Capture the cell that displays the provided text and extract its [X, Y] central coordinate. 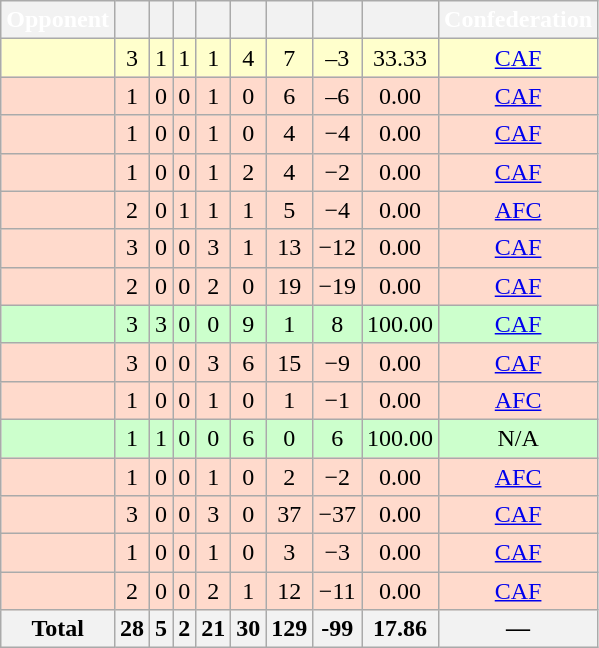
12 [290, 591]
30 [248, 629]
9 [248, 324]
33.33 [400, 58]
–6 [338, 96]
−11 [338, 591]
19 [290, 286]
–3 [338, 58]
−12 [338, 248]
8 [338, 324]
Opponent [58, 20]
Confederation [518, 20]
129 [290, 629]
7 [290, 58]
−37 [338, 515]
Total [58, 629]
17.86 [400, 629]
13 [290, 248]
28 [132, 629]
−9 [338, 362]
N/A [518, 438]
37 [290, 515]
−3 [338, 553]
21 [214, 629]
— [518, 629]
15 [290, 362]
-99 [338, 629]
−1 [338, 400]
−19 [338, 286]
